Detect which cell encompasses the target text, then output its [X, Y] center coordinate. 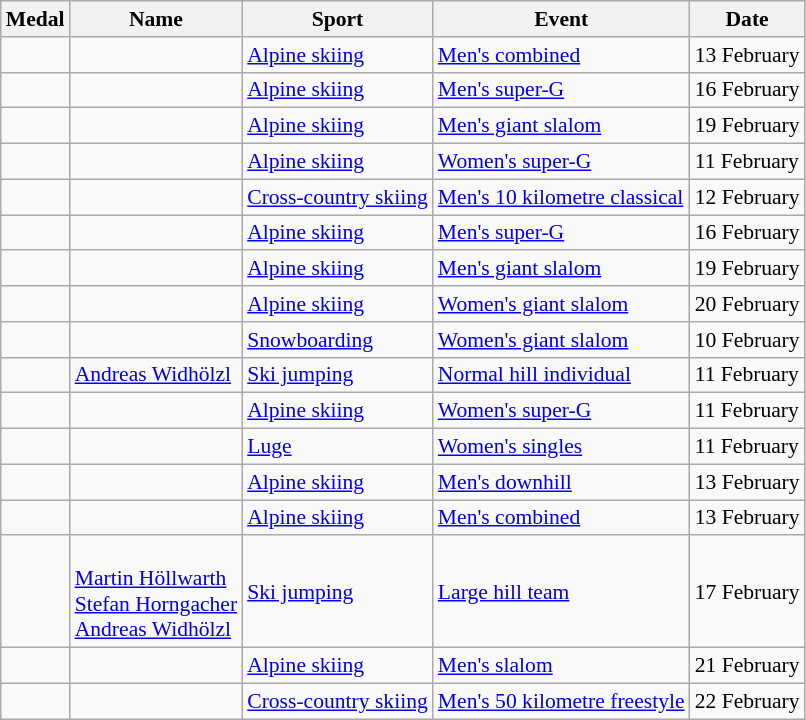
Men's 10 kilometre classical [562, 197]
Event [562, 19]
Medal [36, 19]
Women's singles [562, 447]
Men's 50 kilometre freestyle [562, 701]
Large hill team [562, 592]
Date [748, 19]
17 February [748, 592]
Sport [338, 19]
20 February [748, 304]
Andreas Widhölzl [156, 375]
22 February [748, 701]
10 February [748, 340]
Snowboarding [338, 340]
Men's slalom [562, 666]
12 February [748, 197]
Normal hill individual [562, 375]
Men's downhill [562, 482]
21 February [748, 666]
Martin Höllwarth Stefan Horngacher Andreas Widhölzl [156, 592]
Name [156, 19]
Luge [338, 447]
